Provide the [X, Y] coordinate of the cell's center where the given text is located.  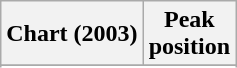
Chart (2003) [72, 34]
Peak position [189, 34]
